Detect which cell encompasses the target text, then output its [X, Y] center coordinate. 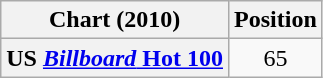
Position [276, 20]
Chart (2010) [115, 20]
US Billboard Hot 100 [115, 58]
65 [276, 58]
